Return (x, y) of the center of cell containing provided text 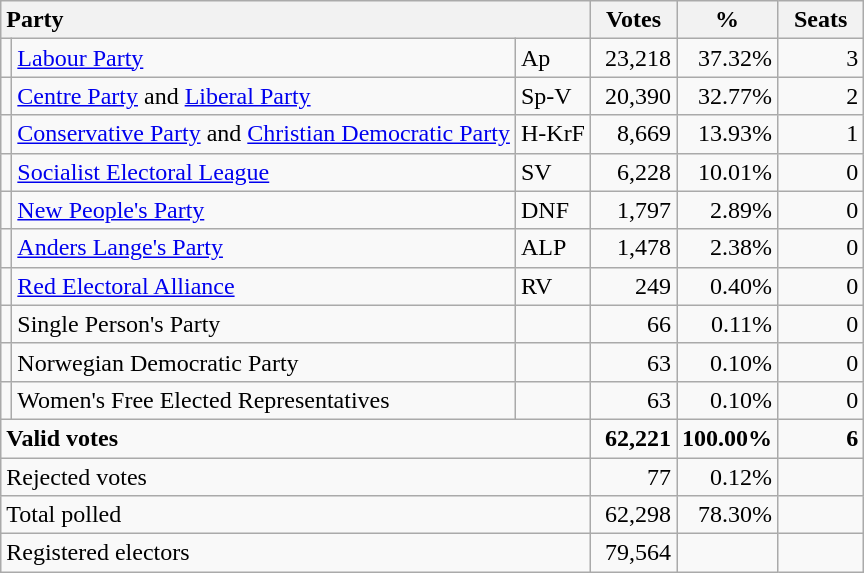
Valid votes (296, 438)
2.89% (728, 210)
Party (296, 20)
Norwegian Democratic Party (264, 362)
6 (821, 438)
Registered electors (296, 553)
SV (552, 172)
1 (821, 134)
32.77% (728, 96)
0.40% (728, 286)
1,478 (634, 248)
Rejected votes (296, 477)
78.30% (728, 515)
Centre Party and Liberal Party (264, 96)
Seats (821, 20)
New People's Party (264, 210)
Ap (552, 58)
Votes (634, 20)
62,298 (634, 515)
Red Electoral Alliance (264, 286)
ALP (552, 248)
10.01% (728, 172)
3 (821, 58)
Socialist Electoral League (264, 172)
Women's Free Elected Representatives (264, 400)
H-KrF (552, 134)
% (728, 20)
62,221 (634, 438)
Conservative Party and Christian Democratic Party (264, 134)
0.12% (728, 477)
Sp-V (552, 96)
37.32% (728, 58)
249 (634, 286)
100.00% (728, 438)
Single Person's Party (264, 324)
23,218 (634, 58)
2 (821, 96)
8,669 (634, 134)
13.93% (728, 134)
RV (552, 286)
6,228 (634, 172)
79,564 (634, 553)
77 (634, 477)
Anders Lange's Party (264, 248)
66 (634, 324)
0.11% (728, 324)
2.38% (728, 248)
20,390 (634, 96)
Labour Party (264, 58)
Total polled (296, 515)
DNF (552, 210)
1,797 (634, 210)
